Output the [x, y] coordinate of the center of the cell containing the given text.  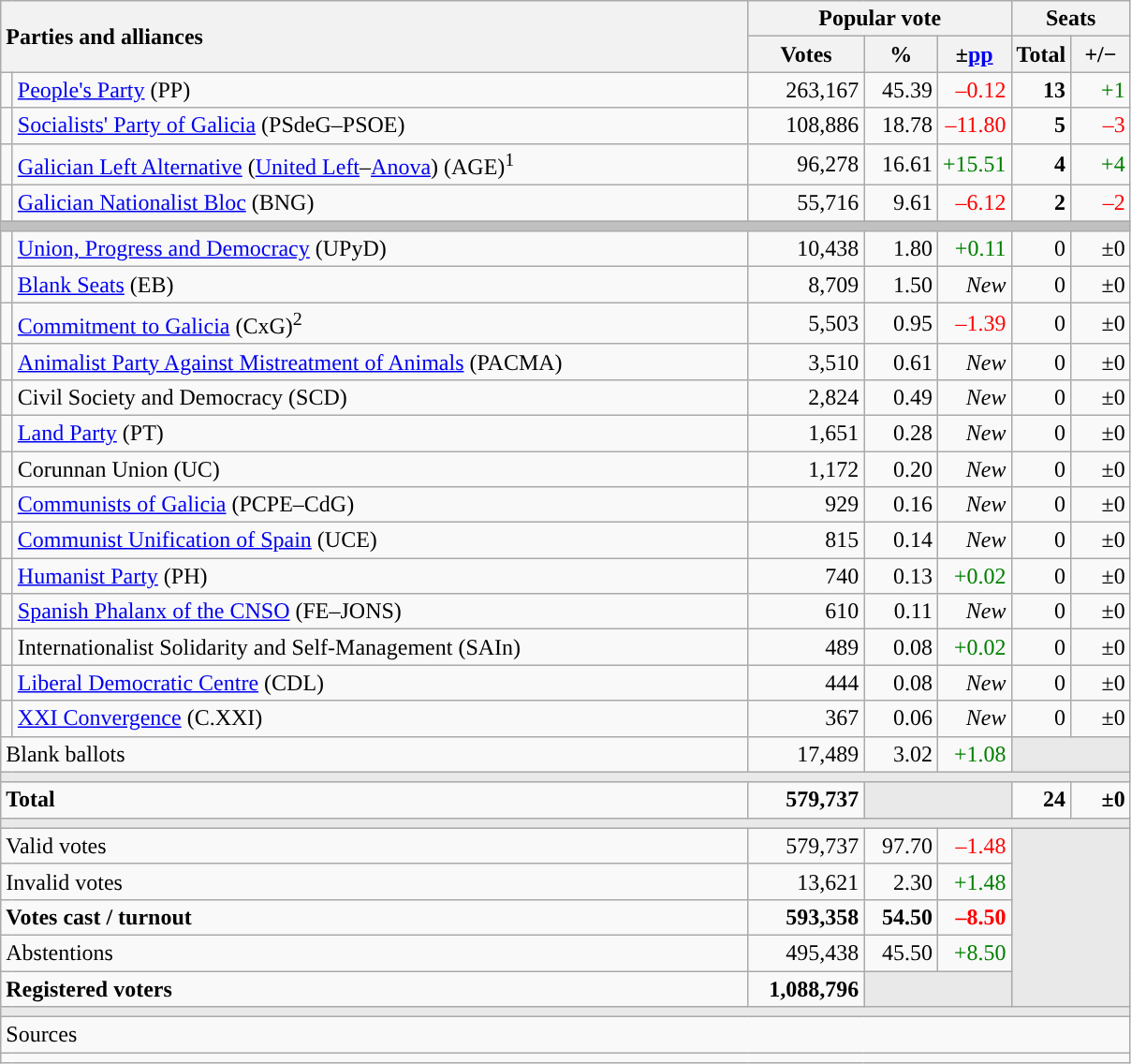
0.95 [901, 324]
Internationalist Solidarity and Self-Management (SAIn) [380, 647]
–0.12 [974, 90]
108,886 [806, 126]
367 [806, 718]
740 [806, 576]
–6.12 [974, 203]
0.14 [901, 540]
55,716 [806, 203]
Votes cast / turnout [375, 917]
Animalist Party Against Mistreatment of Animals (PACMA) [380, 362]
±pp [974, 54]
Communist Unification of Spain (UCE) [380, 540]
XXI Convergence (C.XXI) [380, 718]
Spanish Phalanx of the CNSO (FE–JONS) [380, 612]
1.50 [901, 285]
45.39 [901, 90]
5 [1041, 126]
13 [1041, 90]
–8.50 [974, 917]
0.16 [901, 505]
0.61 [901, 362]
+1 [1101, 90]
929 [806, 505]
Civil Society and Democracy (SCD) [380, 397]
2.30 [901, 881]
0.28 [901, 433]
97.70 [901, 846]
0.11 [901, 612]
1,651 [806, 433]
Blank Seats (EB) [380, 285]
+8.50 [974, 953]
Popular vote [880, 19]
495,438 [806, 953]
16.61 [901, 165]
610 [806, 612]
+15.51 [974, 165]
5,503 [806, 324]
1,088,796 [806, 989]
1.80 [901, 249]
Communists of Galicia (PCPE–CdG) [380, 505]
% [901, 54]
0.49 [901, 397]
+0.11 [974, 249]
263,167 [806, 90]
96,278 [806, 165]
+/− [1101, 54]
+1.48 [974, 881]
Commitment to Galicia (CxG)2 [380, 324]
0.13 [901, 576]
Valid votes [375, 846]
Corunnan Union (UC) [380, 469]
Union, Progress and Democracy (UPyD) [380, 249]
2,824 [806, 397]
45.50 [901, 953]
9.61 [901, 203]
1,172 [806, 469]
Votes [806, 54]
2 [1041, 203]
18.78 [901, 126]
593,358 [806, 917]
Galician Left Alternative (United Left–Anova) (AGE)1 [380, 165]
444 [806, 683]
17,489 [806, 754]
–1.39 [974, 324]
–2 [1101, 203]
Seats [1071, 19]
Humanist Party (PH) [380, 576]
10,438 [806, 249]
54.50 [901, 917]
Socialists' Party of Galicia (PSdeG–PSOE) [380, 126]
8,709 [806, 285]
Abstentions [375, 953]
+1.08 [974, 754]
People's Party (PP) [380, 90]
Sources [565, 1035]
0.20 [901, 469]
489 [806, 647]
Parties and alliances [375, 37]
815 [806, 540]
13,621 [806, 881]
0.06 [901, 718]
–11.80 [974, 126]
Registered voters [375, 989]
Invalid votes [375, 881]
Land Party (PT) [380, 433]
–3 [1101, 126]
4 [1041, 165]
24 [1041, 800]
Liberal Democratic Centre (CDL) [380, 683]
Blank ballots [375, 754]
–1.48 [974, 846]
Galician Nationalist Bloc (BNG) [380, 203]
3.02 [901, 754]
+4 [1101, 165]
3,510 [806, 362]
